Capture the cell that displays the provided text and extract its (X, Y) central coordinate. 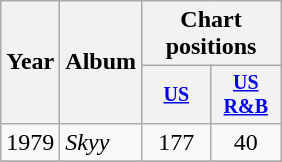
177 (176, 142)
Chart positions (212, 34)
USR&B (246, 94)
US (176, 94)
40 (246, 142)
Year (30, 62)
Album (101, 62)
1979 (30, 142)
Skyy (101, 142)
